Find where the given text appears and provide that cell's center as [x, y] coordinate. 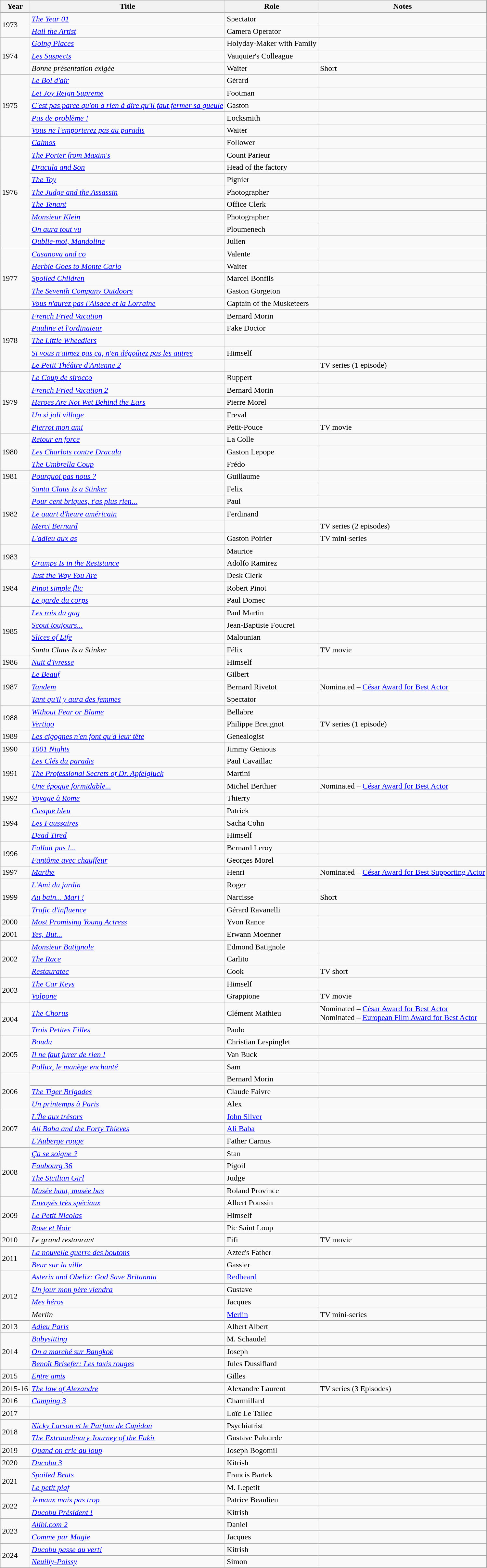
Paul [272, 501]
French Fried Vacation [127, 316]
2016 [15, 1401]
Rose et Noir [127, 1228]
Quand on crie au loup [127, 1450]
Entre amis [127, 1376]
Cook [272, 972]
Le petit piaf [127, 1487]
Ali Baba and the Forty Thieves [127, 1129]
Frédo [272, 464]
Nuit d'ivresse [127, 662]
Without Fear or Blame [127, 712]
Gaston Lepope [272, 452]
Vertigo [127, 724]
Holyday-Maker with Family [272, 44]
2020 [15, 1463]
2008 [15, 1172]
2004 [15, 1019]
Joseph Bogomil [272, 1450]
Marthe [127, 872]
Count Parieur [272, 155]
Francis Bartek [272, 1475]
2007 [15, 1129]
Heroes Are Not Wet Behind the Ears [127, 402]
Going Places [127, 44]
2012 [15, 1296]
Beur sur la ville [127, 1265]
Paul Martin [272, 613]
Un si joli village [127, 415]
Dead Tired [127, 835]
Restauratec [127, 972]
Henri [272, 872]
1982 [15, 514]
Follower [272, 142]
2001 [15, 934]
Paul Domec [272, 600]
2006 [15, 1091]
Vous ne l'emporterez pas au paradis [127, 130]
Sacha Cohn [272, 823]
Edmond Batignole [272, 947]
2015-16 [15, 1389]
Genealogist [272, 736]
Les Clés du paradis [127, 761]
The Year 01 [127, 19]
2018 [15, 1432]
Ducobu passe au vert! [127, 1549]
1987 [15, 687]
The law of Alexandre [127, 1389]
Les Suspects [127, 56]
Gérard [272, 81]
Hail the Artist [127, 31]
Ducobu Président ! [127, 1512]
2014 [15, 1351]
French Fried Vacation 2 [127, 390]
Just the Way You Are [127, 576]
2013 [15, 1326]
Head of the factory [272, 167]
Sam [272, 1067]
Alibi.com 2 [127, 1524]
Musée haut, musée bas [127, 1191]
Fantôme avec chauffeur [127, 860]
Un printemps à Paris [127, 1104]
Adieu Paris [127, 1326]
Jemaux mais pas trop [127, 1500]
Monsieur Batignole [127, 947]
Roland Province [272, 1191]
Trois Petites Filles [127, 1030]
Jimmy Genious [272, 749]
1977 [15, 279]
Christian Lespinglet [272, 1042]
Les rois du gag [127, 613]
The Race [127, 959]
Gustave Palourde [272, 1438]
1991 [15, 774]
Benoît Brisefer: Les taxis rouges [127, 1364]
Il ne faut jurer de rien ! [127, 1054]
Paolo [272, 1030]
Pigoil [272, 1166]
Martini [272, 774]
Le Coup de sirocco [127, 378]
Captain of the Musketeers [272, 303]
Adolfo Ramirez [272, 563]
Babysitting [127, 1339]
Pierre Morel [272, 402]
John Silver [272, 1116]
The Chorus [127, 1013]
Psychiatrist [272, 1426]
Fifi [272, 1240]
Albert Albert [272, 1326]
Gérard Ravanelli [272, 909]
Fallait pas !... [127, 848]
Gilles [272, 1376]
Patrice Beaulieu [272, 1500]
Félix [272, 650]
Retour en force [127, 439]
Jules Dussiflard [272, 1364]
Casanova and co [127, 254]
2002 [15, 959]
The Judge and the Assassin [127, 192]
Mes héros [127, 1302]
1996 [15, 854]
Pic Saint Loup [272, 1228]
1999 [15, 897]
1994 [15, 823]
L'Ami du jardin [127, 885]
1997 [15, 872]
Gilbert [272, 674]
Monsieur Klein [127, 217]
The Seventh Company Outdoors [127, 291]
Clément Mathieu [272, 1013]
Bernard Leroy [272, 848]
Volpone [127, 996]
1986 [15, 662]
Slices of Life [127, 637]
Roger [272, 885]
TV series (3 Episodes) [402, 1389]
The Little Wheedlers [127, 340]
Comme par Magie [127, 1537]
Envoyés très spéciaux [127, 1203]
Un jour mon père viendra [127, 1289]
Felix [272, 489]
L'adieu aux as [127, 538]
Scout toujours... [127, 625]
Gassier [272, 1265]
Michel Berthier [272, 786]
The Car Keys [127, 984]
Tant qu'il y aura des femmes [127, 699]
Guillaume [272, 477]
Tandem [127, 687]
Gaston Gorgeton [272, 291]
Albert Poussin [272, 1203]
Gustave [272, 1289]
Camera Operator [272, 31]
Le Petit Théâtre d'Antenne 2 [127, 365]
Le quart d'heure américain [127, 514]
Maurice [272, 551]
Gramps Is in the Resistance [127, 563]
Footman [272, 93]
1984 [15, 588]
Le garde du corps [127, 600]
Le Petit Nicolas [127, 1215]
Voyage à Rome [127, 798]
Dracula and Son [127, 167]
Julien [272, 242]
Nicky Larson et le Parfum de Cupidon [127, 1426]
Pinot simple flic [127, 588]
Herbie Goes to Monte Carlo [127, 266]
1001 Nights [127, 749]
1975 [15, 105]
Claude Faivre [272, 1091]
M. Schaudel [272, 1339]
Title [127, 7]
2019 [15, 1450]
Malounian [272, 637]
Le Bol d'air [127, 81]
Notes [402, 7]
Gaston Poirier [272, 538]
2023 [15, 1531]
Au bain... Mari ! [127, 897]
Les cigognes n'en font qu'à leur tête [127, 736]
Bernard Rivetot [272, 687]
The Porter from Maxim's [127, 155]
Les Faussaires [127, 823]
L'Auberge rouge [127, 1141]
Loïc Le Tallec [272, 1413]
The Umbrella Coup [127, 464]
Year [15, 7]
L'Île aux trésors [127, 1116]
Alexandre Laurent [272, 1389]
Carlito [272, 959]
Charmillard [272, 1401]
2005 [15, 1054]
Les Charlots contre Dracula [127, 452]
Alex [272, 1104]
Narcisse [272, 897]
Georges Morel [272, 860]
Robert Pinot [272, 588]
Erwann Moenner [272, 934]
The Tiger Brigades [127, 1091]
Bellabre [272, 712]
Merci Bernard [127, 526]
Ploumenech [272, 229]
Judge [272, 1178]
1989 [15, 736]
The Professional Secrets of Dr. Apfelgluck [127, 774]
2009 [15, 1215]
TV series (2 episodes) [402, 526]
The Tenant [127, 204]
Le Beauf [127, 674]
Pignier [272, 180]
Casque bleu [127, 811]
Faubourg 36 [127, 1166]
1992 [15, 798]
Most Promising Young Actress [127, 922]
Van Buck [272, 1054]
Joseph [272, 1351]
2015 [15, 1376]
Boudu [127, 1042]
Let Joy Reign Supreme [127, 93]
2017 [15, 1413]
Vauquier's Colleague [272, 56]
1983 [15, 557]
Nominated – César Award for Best Supporting Actor [402, 872]
Jean-Baptiste Foucret [272, 625]
Marcel Bonfils [272, 279]
Bonne présentation exigée [127, 68]
Camping 3 [127, 1401]
1976 [15, 192]
2024 [15, 1556]
TV short [402, 972]
La nouvelle guerre des boutons [127, 1252]
Trafic d'influence [127, 909]
1974 [15, 56]
The Extraordinary Journey of the Fakir [127, 1438]
Pierrot mon ami [127, 427]
Patrick [272, 811]
C'est pas parce qu'on a rien à dire qu'il faut fermer sa gueule [127, 105]
Ali Baba [272, 1129]
Spoiled Brats [127, 1475]
On aura tout vu [127, 229]
Gaston [272, 105]
Aztec's Father [272, 1252]
Fake Doctor [272, 328]
Vous n'aurez pas l'Alsace et la Lorraine [127, 303]
Philippe Breugnot [272, 724]
2011 [15, 1259]
Pas de problème ! [127, 118]
1973 [15, 25]
Pourquoi pas nous ? [127, 477]
Pour cent briques, t'as plus rien... [127, 501]
1985 [15, 631]
Valente [272, 254]
Locksmith [272, 118]
1988 [15, 718]
Stan [272, 1154]
The Toy [127, 180]
The Sicilian Girl [127, 1178]
2022 [15, 1506]
Yvon Rance [272, 922]
1990 [15, 749]
Le grand restaurant [127, 1240]
Nominated – César Award for Best ActorNominated – European Film Award for Best Actor [402, 1013]
1981 [15, 477]
Pollux, le manège enchanté [127, 1067]
Asterix and Obelix: God Save Britannia [127, 1277]
Calmos [127, 142]
Pauline et l'ordinateur [127, 328]
Paul Cavaillac [272, 761]
Une époque formidable... [127, 786]
Oublie-moi, Mandoline [127, 242]
Role [272, 7]
Redbeard [272, 1277]
Ferdinand [272, 514]
La Colle [272, 439]
Daniel [272, 1524]
Yes, But... [127, 934]
Father Carnus [272, 1141]
2010 [15, 1240]
Ça se soigne ? [127, 1154]
Neuilly-Poissy [127, 1562]
Grappione [272, 996]
2000 [15, 922]
Simon [272, 1562]
Desk Clerk [272, 576]
M. Lepetit [272, 1487]
Office Clerk [272, 204]
Freval [272, 415]
Ruppert [272, 378]
2003 [15, 990]
1979 [15, 402]
Thierry [272, 798]
Spoiled Children [127, 279]
Si vous n'aimez pas ça, n'en dégoûtez pas les autres [127, 353]
Ducobu 3 [127, 1463]
2021 [15, 1481]
Petit-Pouce [272, 427]
1980 [15, 452]
1978 [15, 340]
On a marché sur Bangkok [127, 1351]
